Provide the (x, y) coordinate of the cell's center where the given text is located.  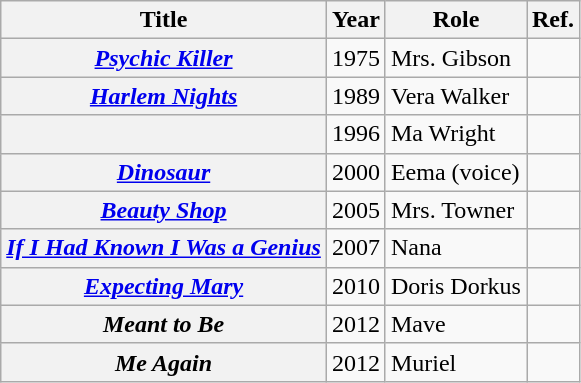
Dinosaur (164, 172)
Expecting Mary (164, 286)
1996 (356, 134)
Muriel (456, 362)
If I Had Known I Was a Genius (164, 248)
Nana (456, 248)
2005 (356, 210)
Meant to Be (164, 324)
Harlem Nights (164, 96)
1975 (356, 58)
Eema (voice) (456, 172)
Doris Dorkus (456, 286)
Me Again (164, 362)
Mave (456, 324)
Vera Walker (456, 96)
Psychic Killer (164, 58)
1989 (356, 96)
Beauty Shop (164, 210)
2007 (356, 248)
Role (456, 20)
Ref. (552, 20)
Year (356, 20)
2010 (356, 286)
Mrs. Towner (456, 210)
Title (164, 20)
2000 (356, 172)
Mrs. Gibson (456, 58)
Ma Wright (456, 134)
